Capture the cell that displays the provided text and extract its [X, Y] central coordinate. 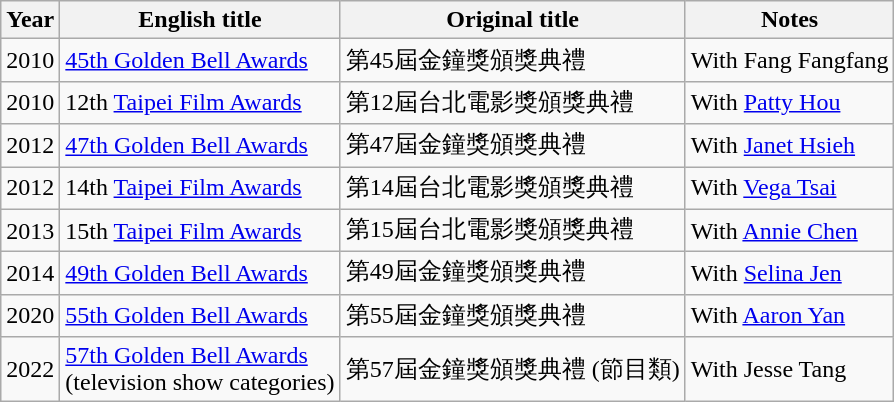
Original title [512, 20]
15th Taipei Film Awards [200, 230]
2022 [30, 370]
第14屆台北電影獎頒獎典禮 [512, 188]
14th Taipei Film Awards [200, 188]
第57屆金鐘獎頒獎典禮 (節目類) [512, 370]
第55屆金鐘獎頒獎典禮 [512, 316]
第49屆金鐘獎頒獎典禮 [512, 274]
With Fang Fangfang [790, 60]
Notes [790, 20]
45th Golden Bell Awards [200, 60]
2020 [30, 316]
With Aaron Yan [790, 316]
47th Golden Bell Awards [200, 146]
第45屆金鐘獎頒獎典禮 [512, 60]
With Selina Jen [790, 274]
第47屆金鐘獎頒獎典禮 [512, 146]
With Janet Hsieh [790, 146]
English title [200, 20]
2014 [30, 274]
第15屆台北電影獎頒獎典禮 [512, 230]
With Vega Tsai [790, 188]
第12屆台北電影獎頒獎典禮 [512, 102]
57th Golden Bell Awards(television show categories) [200, 370]
12th Taipei Film Awards [200, 102]
With Patty Hou [790, 102]
Year [30, 20]
With Jesse Tang [790, 370]
55th Golden Bell Awards [200, 316]
2013 [30, 230]
49th Golden Bell Awards [200, 274]
With Annie Chen [790, 230]
